Return the [x, y] coordinate for the center point of the cell that contains the specified text.  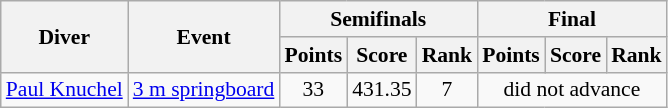
Paul Knuchel [64, 90]
Event [204, 36]
did not advance [572, 90]
7 [448, 90]
3 m springboard [204, 90]
Diver [64, 36]
Semifinals [378, 19]
431.35 [382, 90]
Final [572, 19]
33 [313, 90]
